Locate the cell with the specified text and output its (X, Y) center coordinate. 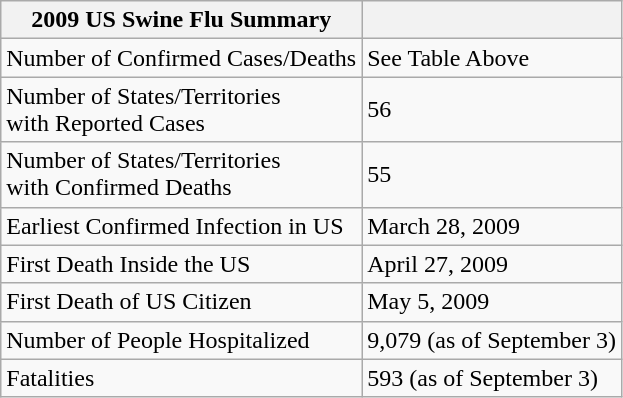
First Death Inside the US (182, 264)
May 5, 2009 (492, 302)
March 28, 2009 (492, 226)
56 (492, 110)
See Table Above (492, 58)
April 27, 2009 (492, 264)
Earliest Confirmed Infection in US (182, 226)
Number of States/Territorieswith Reported Cases (182, 110)
First Death of US Citizen (182, 302)
Number of States/Territorieswith Confirmed Deaths (182, 174)
2009 US Swine Flu Summary (182, 20)
Number of People Hospitalized (182, 340)
Fatalities (182, 378)
9,079 (as of September 3) (492, 340)
593 (as of September 3) (492, 378)
Number of Confirmed Cases/Deaths (182, 58)
55 (492, 174)
